From the cell containing the given text, extract its center point as (X, Y) coordinate. 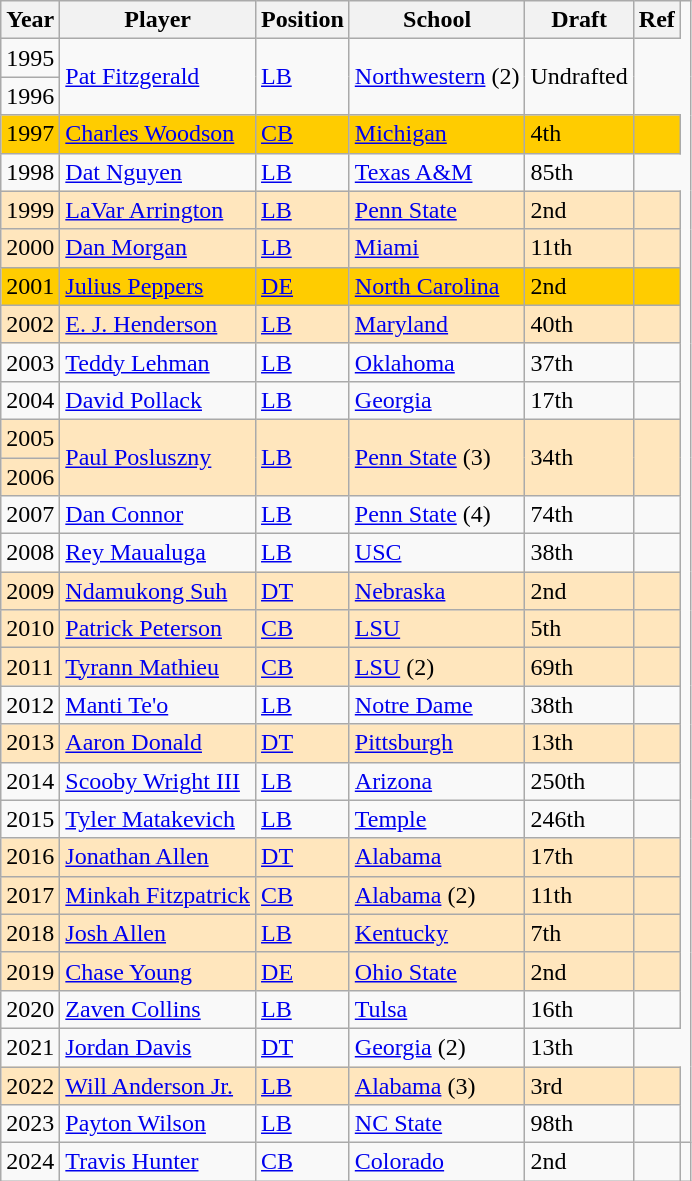
North Carolina (437, 286)
Chase Young (158, 971)
Alabama (437, 857)
Minkah Fitzpatrick (158, 895)
Georgia (437, 400)
Zaven Collins (158, 1009)
E. J. Henderson (158, 324)
246th (579, 819)
1997 (30, 134)
16th (579, 1009)
2000 (30, 248)
69th (579, 667)
Julius Peppers (158, 286)
34th (579, 457)
Michigan (437, 134)
2023 (30, 1124)
Jonathan Allen (158, 857)
Dan Morgan (158, 248)
USC (437, 553)
2012 (30, 705)
2024 (30, 1162)
2010 (30, 629)
2002 (30, 324)
3rd (579, 1085)
Charles Woodson (158, 134)
Georgia (2) (437, 1047)
NC State (437, 1124)
Draft (579, 20)
Manti Te'o (158, 705)
2022 (30, 1085)
85th (579, 172)
Miami (437, 248)
2014 (30, 781)
2011 (30, 667)
40th (579, 324)
Will Anderson Jr. (158, 1085)
Arizona (437, 781)
Undrafted (579, 77)
Penn State (437, 210)
Tulsa (437, 1009)
2005 (30, 438)
Northwestern (2) (437, 77)
Rey Maualuga (158, 553)
Scooby Wright III (158, 781)
2006 (30, 477)
Penn State (3) (437, 457)
Paul Posluszny (158, 457)
Patrick Peterson (158, 629)
Dat Nguyen (158, 172)
2013 (30, 743)
Ref (656, 20)
1995 (30, 58)
Colorado (437, 1162)
Player (158, 20)
Temple (437, 819)
Teddy Lehman (158, 362)
Pittsburgh (437, 743)
2016 (30, 857)
5th (579, 629)
2007 (30, 515)
Dan Connor (158, 515)
Josh Allen (158, 933)
Penn State (4) (437, 515)
2008 (30, 553)
Alabama (3) (437, 1085)
Jordan Davis (158, 1047)
2018 (30, 933)
7th (579, 933)
1998 (30, 172)
Ohio State (437, 971)
LSU (2) (437, 667)
2021 (30, 1047)
4th (579, 134)
2004 (30, 400)
Tyler Matakevich (158, 819)
Alabama (2) (437, 895)
Kentucky (437, 933)
Notre Dame (437, 705)
Oklahoma (437, 362)
250th (579, 781)
Maryland (437, 324)
2019 (30, 971)
Aaron Donald (158, 743)
2009 (30, 591)
2020 (30, 1009)
Travis Hunter (158, 1162)
Tyrann Mathieu (158, 667)
1996 (30, 96)
98th (579, 1124)
Position (303, 20)
LaVar Arrington (158, 210)
1999 (30, 210)
74th (579, 515)
Texas A&M (437, 172)
Ndamukong Suh (158, 591)
Pat Fitzgerald (158, 77)
37th (579, 362)
David Pollack (158, 400)
Nebraska (437, 591)
Payton Wilson (158, 1124)
2015 (30, 819)
2003 (30, 362)
School (437, 20)
2001 (30, 286)
2017 (30, 895)
Year (30, 20)
LSU (437, 629)
